Detect which cell encompasses the target text, then output its (x, y) center coordinate. 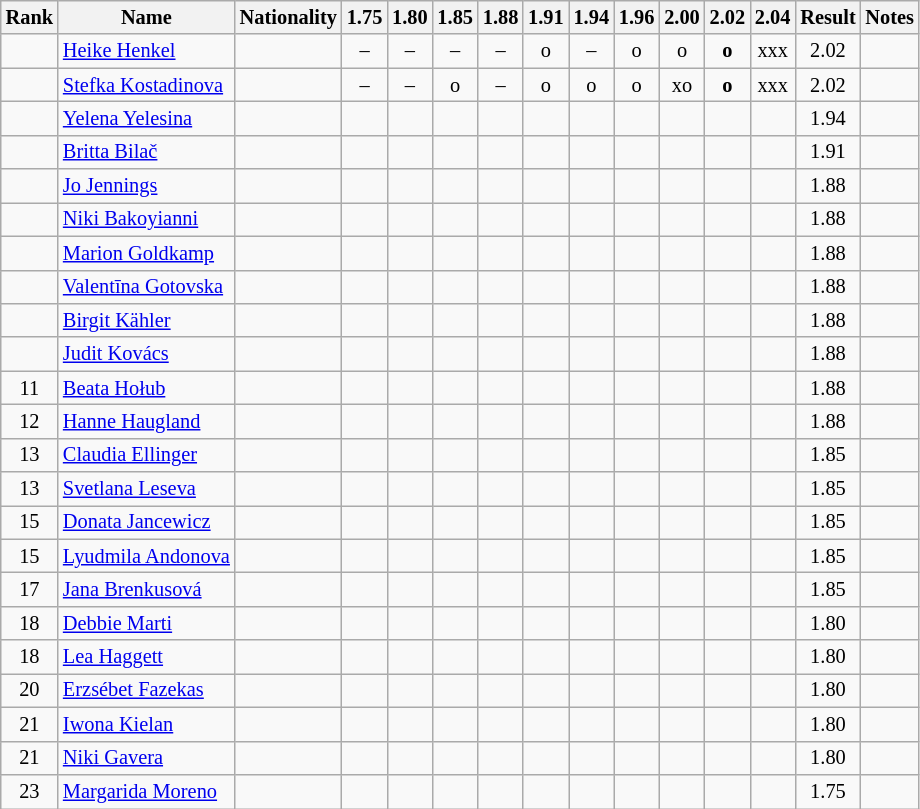
Erzsébet Fazekas (146, 690)
Result (828, 17)
Marion Goldkamp (146, 253)
Iwona Kielan (146, 724)
Beata Hołub (146, 388)
Rank (30, 17)
Jo Jennings (146, 186)
20 (30, 690)
2.04 (772, 17)
Donata Jancewicz (146, 522)
Judit Kovács (146, 354)
Claudia Ellinger (146, 455)
Hanne Haugland (146, 421)
Niki Bakoyianni (146, 219)
11 (30, 388)
23 (30, 791)
Lyudmila Andonova (146, 556)
Britta Bilač (146, 152)
2.00 (682, 17)
Svetlana Leseva (146, 489)
Jana Brenkusová (146, 589)
Name (146, 17)
Valentīna Gotovska (146, 287)
Birgit Kähler (146, 320)
12 (30, 421)
xo (682, 85)
Heike Henkel (146, 51)
Nationality (288, 17)
Niki Gavera (146, 758)
Stefka Kostadinova (146, 85)
Debbie Marti (146, 623)
17 (30, 589)
Notes (890, 17)
Yelena Yelesina (146, 118)
1.96 (636, 17)
Lea Haggett (146, 657)
Margarida Moreno (146, 791)
